Detect which cell encompasses the target text, then output its [x, y] center coordinate. 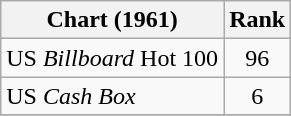
US Cash Box [112, 96]
US Billboard Hot 100 [112, 58]
Chart (1961) [112, 20]
6 [258, 96]
Rank [258, 20]
96 [258, 58]
